Find where the given text appears and provide that cell's center as (x, y) coordinate. 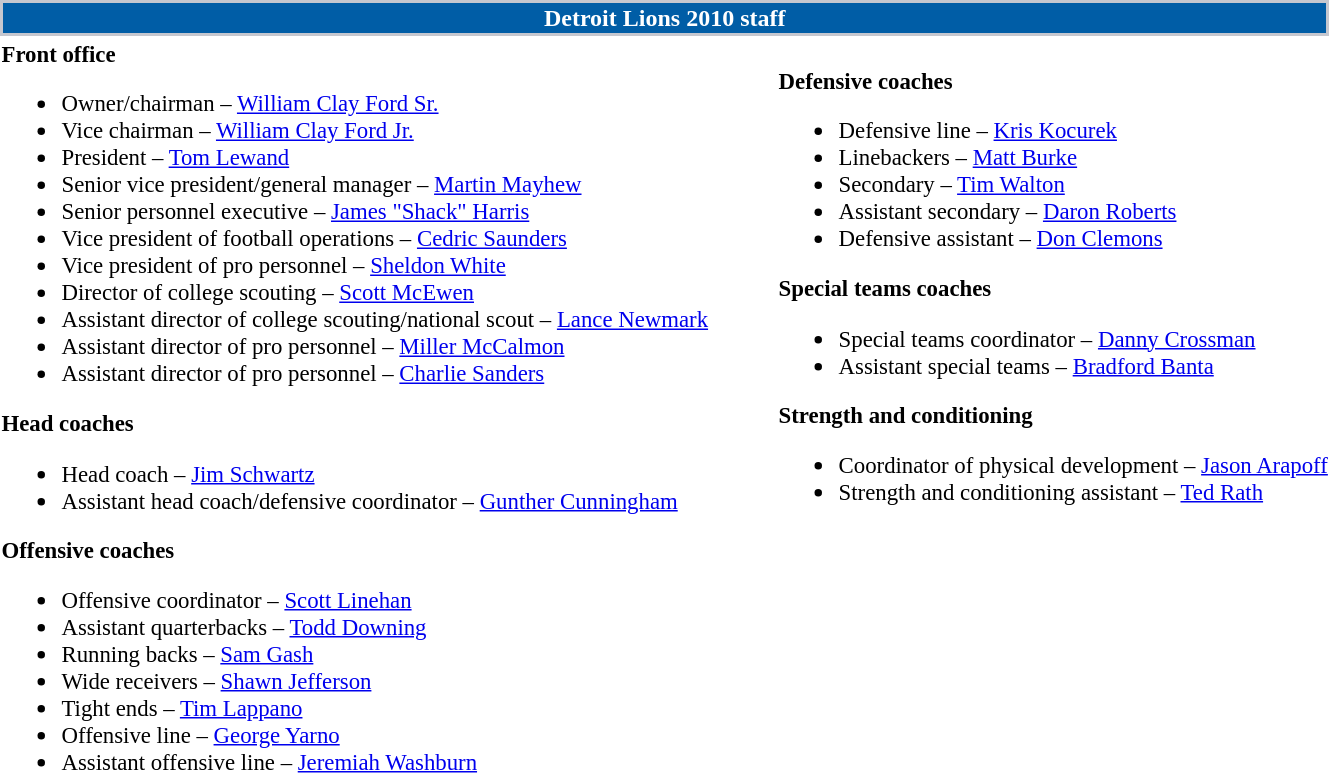
Detroit Lions 2010 staff (664, 18)
